From the cell containing the given text, extract its center point as (X, Y) coordinate. 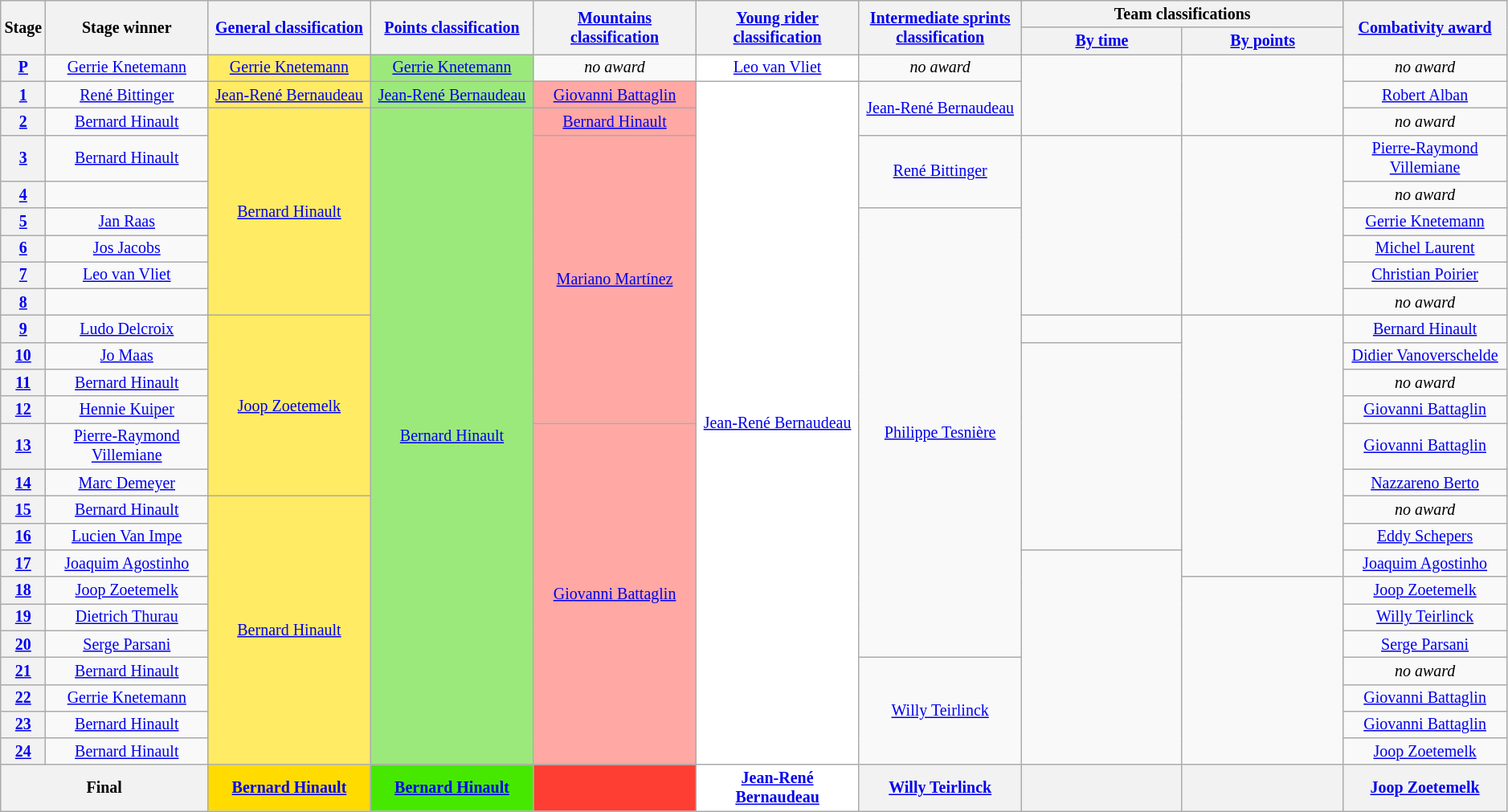
Jos Jacobs (127, 249)
13 (23, 447)
Hennie Kuiper (127, 410)
3 (23, 157)
2 (23, 122)
19 (23, 617)
6 (23, 249)
Jo Maas (127, 357)
15 (23, 509)
Mountains classification (615, 27)
Intermediate sprints classification (940, 27)
Jan Raas (127, 222)
22 (23, 697)
Marc Demeyer (127, 484)
Ludo Delcroix (127, 329)
9 (23, 329)
Michel Laurent (1425, 249)
16 (23, 537)
Dietrich Thurau (127, 617)
10 (23, 357)
21 (23, 671)
18 (23, 590)
Philippe Tesnière (940, 433)
Eddy Schepers (1425, 537)
Young rider classification (778, 27)
Robert Alban (1425, 95)
By points (1263, 42)
4 (23, 194)
P (23, 67)
General classification (289, 27)
5 (23, 222)
Stage winner (127, 27)
17 (23, 564)
8 (23, 302)
14 (23, 484)
Team classifications (1182, 14)
Lucien Van Impe (127, 537)
Nazzareno Berto (1425, 484)
Didier Vanoverschelde (1425, 357)
12 (23, 410)
23 (23, 724)
Final (104, 789)
11 (23, 382)
Points classification (452, 27)
1 (23, 95)
24 (23, 752)
Mariano Martínez (615, 280)
Christian Poirier (1425, 275)
Stage (23, 27)
Combativity award (1425, 27)
7 (23, 275)
20 (23, 644)
By time (1101, 42)
